Output the [x, y] coordinate of the center of the cell containing the given text.  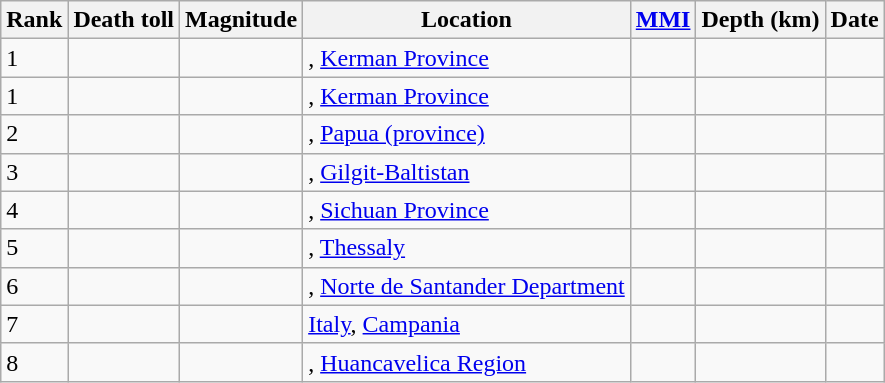
3 [34, 172]
Italy, Campania [467, 324]
Rank [34, 20]
, Thessaly [467, 248]
Depth (km) [760, 20]
, Huancavelica Region [467, 362]
, Papua (province) [467, 134]
7 [34, 324]
Location [467, 20]
5 [34, 248]
MMI [663, 20]
Date [854, 20]
6 [34, 286]
, Gilgit-Baltistan [467, 172]
2 [34, 134]
Magnitude [242, 20]
8 [34, 362]
, Norte de Santander Department [467, 286]
Death toll [124, 20]
4 [34, 210]
, Sichuan Province [467, 210]
